Search for the cell housing the specified text and yield its (x, y) center coordinate. 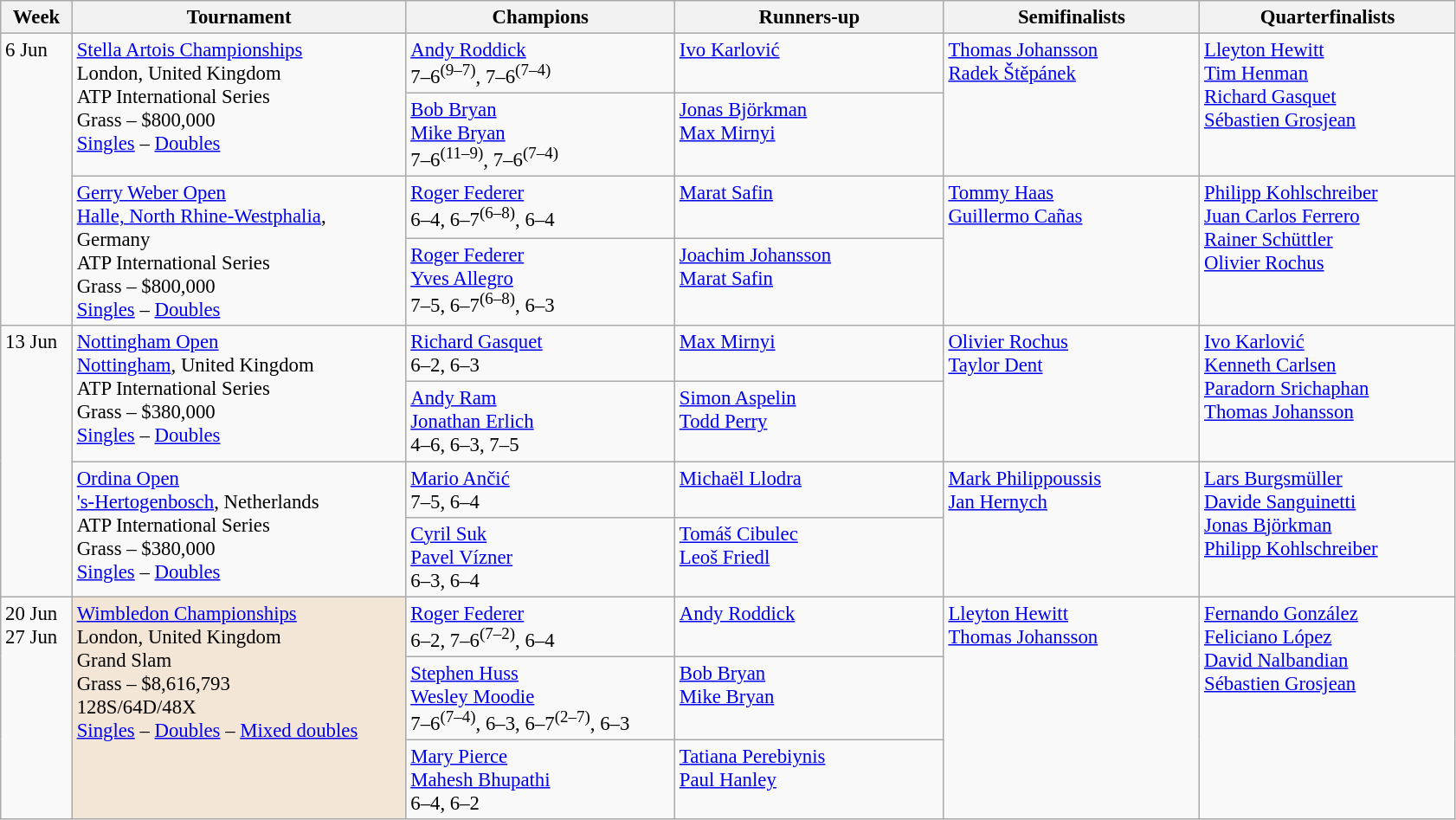
Wimbledon Championships London, United KingdomGrand SlamGrass – $8,616,793 128S/64D/48X Singles – Doubles – Mixed doubles (239, 708)
Tournament (239, 17)
Ivo Karlović Kenneth Carlsen Paradorn Srichaphan Thomas Johansson (1328, 393)
Mario Ančić 7–5, 6–4 (540, 490)
Ivo Karlović (810, 64)
Tommy Haas Guillermo Cañas (1072, 251)
Tatiana Perebiynis Paul Hanley (810, 779)
Fernando González Feliciano López David Nalbandian Sébastien Grosjean (1328, 708)
20 Jun 27 Jun (36, 708)
Semifinalists (1072, 17)
Stephen Huss Wesley Moodie 7–6(7–4), 6–3, 6–7(2–7), 6–3 (540, 698)
Runners-up (810, 17)
Jonas Björkman Max Mirnyi (810, 135)
Quarterfinalists (1328, 17)
Marat Safin (810, 208)
Roger Federer 6–4, 6–7(6–8), 6–4 (540, 208)
Gerry Weber OpenHalle, North Rhine-Westphalia, GermanyATP International SeriesGrass – $800,000 Singles – Doubles (239, 251)
Stella Artois Championships London, United KingdomATP International SeriesGrass – $800,000 Singles – Doubles (239, 106)
Bob Bryan Mike Bryan (810, 698)
Richard Gasquet 6–2, 6–3 (540, 353)
Thomas Johansson Radek Štěpánek (1072, 106)
Week (36, 17)
6 Jun (36, 180)
Roger Federer Yves Allegro 7–5, 6–7(6–8), 6–3 (540, 282)
Andy Ram Jonathan Erlich 4–6, 6–3, 7–5 (540, 422)
Bob Bryan Mike Bryan 7–6(11–9), 7–6(7–4) (540, 135)
Olivier Rochus Taylor Dent (1072, 393)
Max Mirnyi (810, 353)
Simon Aspelin Todd Perry (810, 422)
Tomáš Cibulec Leoš Friedl (810, 557)
Nottingham Open Nottingham, United KingdomATP International SeriesGrass – $380,000 Singles – Doubles (239, 393)
13 Jun (36, 461)
Lars Burgsmüller Davide Sanguinetti Jonas Björkman Philipp Kohlschreiber (1328, 529)
Andy Roddick 7–6(9–7), 7–6(7–4) (540, 64)
Michaël Llodra (810, 490)
Andy Roddick (810, 627)
Joachim Johansson Marat Safin (810, 282)
Roger Federer 6–2, 7–6(7–2), 6–4 (540, 627)
Cyril Suk Pavel Vízner 6–3, 6–4 (540, 557)
Mary Pierce Mahesh Bhupathi 6–4, 6–2 (540, 779)
Ordina Open 's-Hertogenbosch, NetherlandsATP International SeriesGrass – $380,000 Singles – Doubles (239, 529)
Mark Philippoussis Jan Hernych (1072, 529)
Philipp Kohlschreiber Juan Carlos Ferrero Rainer Schüttler Olivier Rochus (1328, 251)
Champions (540, 17)
Lleyton Hewitt Tim Henman Richard Gasquet Sébastien Grosjean (1328, 106)
Lleyton Hewitt Thomas Johansson (1072, 708)
